Return the (X, Y) coordinate for the center point of the cell that contains the specified text.  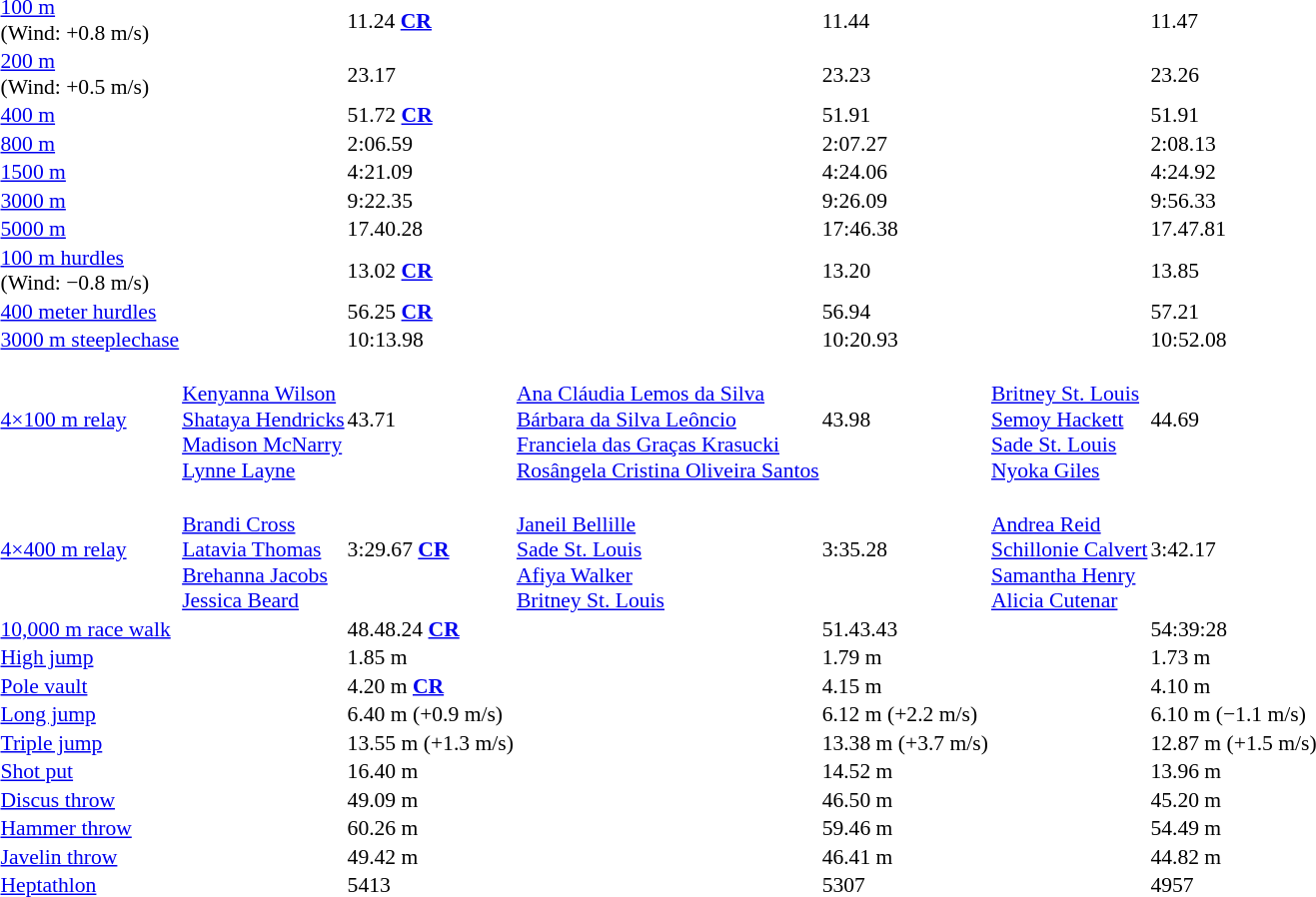
14.52 m (905, 771)
Janeil BellilleSade St. LouisAfiya WalkerBritney St. Louis (667, 549)
46.50 m (905, 799)
13.20 (905, 271)
23.23 (905, 74)
60.26 m (430, 828)
51.72 CR (430, 115)
6.40 m (+0.9 m/s) (430, 714)
Andrea ReidSchillonie CalvertSamantha HenryAlicia Cutenar (1069, 549)
Britney St. LouisSemoy HackettSade St. LouisNyoka Giles (1069, 419)
13.02 CR (430, 271)
23.17 (430, 74)
46.41 m (905, 857)
2:07.27 (905, 144)
2:06.59 (430, 144)
9:26.09 (905, 200)
6.12 m (+2.2 m/s) (905, 714)
10:20.93 (905, 340)
51.91 (905, 115)
43.98 (905, 419)
17.40.28 (430, 229)
56.94 (905, 312)
Brandi CrossLatavia ThomasBrehanna JacobsJessica Beard (264, 549)
49.09 m (430, 799)
51.43.43 (905, 629)
49.42 m (430, 857)
4:21.09 (430, 172)
1.85 m (430, 657)
1.79 m (905, 657)
10:13.98 (430, 340)
3:35.28 (905, 549)
48.48.24 CR (430, 629)
13.55 m (+1.3 m/s) (430, 743)
56.25 CR (430, 312)
4.15 m (905, 685)
4:24.06 (905, 172)
3:29.67 CR (430, 549)
43.71 (430, 419)
Kenyanna WilsonShataya HendricksMadison McNarryLynne Layne (264, 419)
59.46 m (905, 828)
9:22.35 (430, 200)
16.40 m (430, 771)
4.20 m CR (430, 685)
Ana Cláudia Lemos da SilvaBárbara da Silva LeôncioFranciela das Graças KrasuckiRosângela Cristina Oliveira Santos (667, 419)
17:46.38 (905, 229)
13.38 m (+3.7 m/s) (905, 743)
